Search for the cell housing the specified text and yield its (x, y) center coordinate. 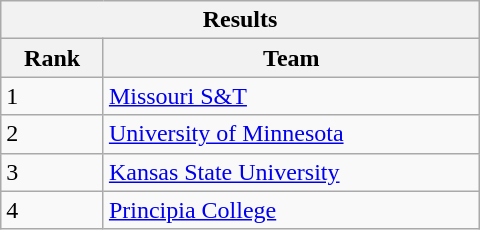
University of Minnesota (291, 134)
Team (291, 58)
2 (52, 134)
4 (52, 210)
3 (52, 172)
Results (240, 20)
1 (52, 96)
Principia College (291, 210)
Rank (52, 58)
Missouri S&T (291, 96)
Kansas State University (291, 172)
